Return the (x, y) coordinate for the center point of the cell that contains the specified text.  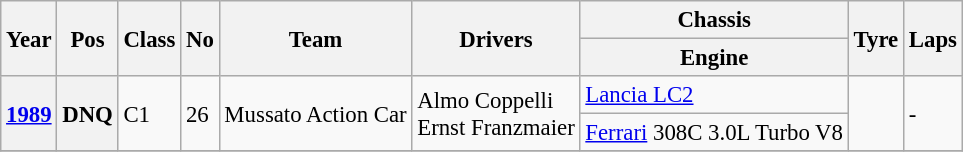
Engine (714, 58)
Pos (88, 38)
Laps (934, 38)
Mussato Action Car (316, 114)
DNQ (88, 114)
Team (316, 38)
Drivers (496, 38)
Tyre (876, 38)
Chassis (714, 20)
Class (150, 38)
C1 (150, 114)
Ferrari 308C 3.0L Turbo V8 (714, 133)
Lancia LC2 (714, 95)
26 (200, 114)
Year (29, 38)
No (200, 38)
1989 (29, 114)
- (934, 114)
Almo Coppelli Ernst Franzmaier (496, 114)
